Search for the cell housing the specified text and yield its (x, y) center coordinate. 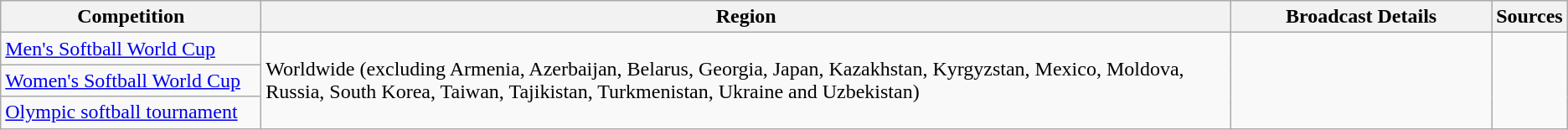
Olympic softball tournament (131, 112)
Sources (1529, 17)
Men's Softball World Cup (131, 49)
Competition (131, 17)
Broadcast Details (1362, 17)
Women's Softball World Cup (131, 81)
Region (746, 17)
